Identify which cell holds the provided text, then report its (x, y) central coordinate. 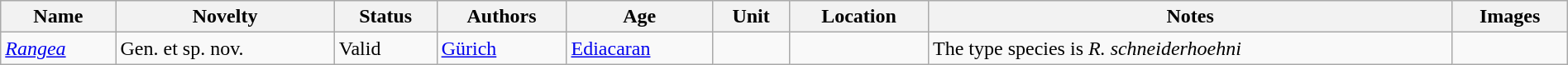
Location (859, 17)
Gürich (501, 48)
Valid (385, 48)
The type species is R. schneiderhoehni (1189, 48)
Rangea (58, 48)
Unit (751, 17)
Status (385, 17)
Notes (1189, 17)
Age (640, 17)
Ediacaran (640, 48)
Novelty (225, 17)
Authors (501, 17)
Name (58, 17)
Images (1510, 17)
Gen. et sp. nov. (225, 48)
